From the cell containing the given text, extract its center point as [x, y] coordinate. 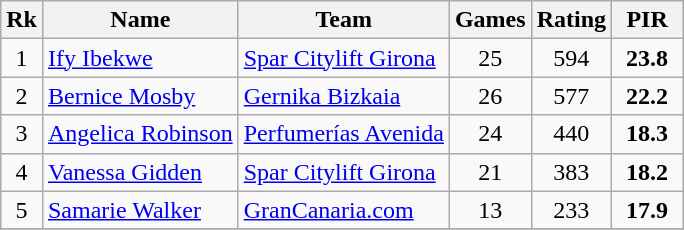
Vanessa Gidden [140, 172]
1 [22, 58]
25 [490, 58]
18.2 [648, 172]
Perfumerías Avenida [344, 134]
Games [490, 20]
18.3 [648, 134]
26 [490, 96]
383 [571, 172]
23.8 [648, 58]
17.9 [648, 210]
233 [571, 210]
594 [571, 58]
3 [22, 134]
Samarie Walker [140, 210]
2 [22, 96]
21 [490, 172]
22.2 [648, 96]
PIR [648, 20]
Name [140, 20]
440 [571, 134]
GranCanaria.com [344, 210]
Angelica Robinson [140, 134]
577 [571, 96]
Gernika Bizkaia [344, 96]
Rating [571, 20]
24 [490, 134]
Team [344, 20]
4 [22, 172]
Bernice Mosby [140, 96]
Ify Ibekwe [140, 58]
13 [490, 210]
Rk [22, 20]
5 [22, 210]
